For the text-containing cell, return its midpoint in [x, y] coordinate format. 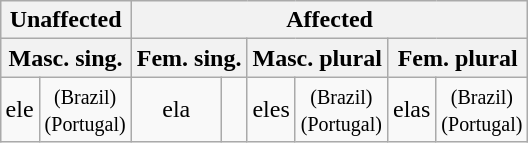
ele [20, 110]
Fem. plural [458, 58]
Masc. plural [318, 58]
ela [176, 110]
Fem. sing. [189, 58]
Affected [330, 20]
Masc. sing. [66, 58]
eles [271, 110]
Unaffected [66, 20]
elas [411, 110]
